Locate the cell with the specified text and output its (X, Y) center coordinate. 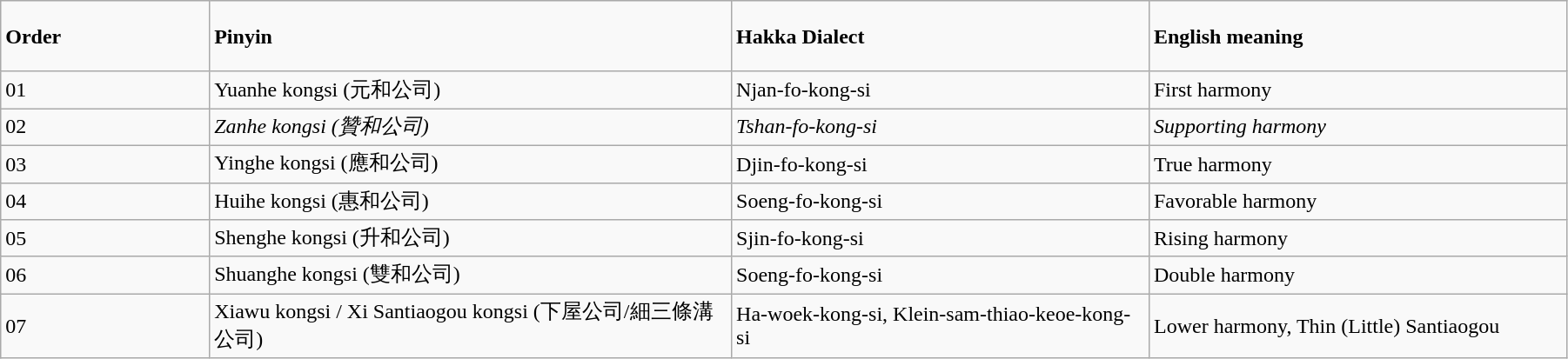
True harmony (1357, 163)
Rising harmony (1357, 238)
Hakka Dialect (941, 37)
Order (105, 37)
Pinyin (471, 37)
Djin-fo-kong-si (941, 163)
Supporting harmony (1357, 127)
05 (105, 238)
English meaning (1357, 37)
Huihe kongsi (惠和公司) (471, 202)
Njan-fo-kong-si (941, 90)
Favorable harmony (1357, 202)
Shuanghe kongsi (雙和公司) (471, 275)
04 (105, 202)
02 (105, 127)
06 (105, 275)
03 (105, 163)
Yuanhe kongsi (元和公司) (471, 90)
Yinghe kongsi (應和公司) (471, 163)
Tshan-fo-kong-si (941, 127)
Zanhe kongsi (贊和公司) (471, 127)
Ha-woek-kong-si, Klein-sam-thiao-keoe-kong-si (941, 326)
Sjin-fo-kong-si (941, 238)
Shenghe kongsi (升和公司) (471, 238)
07 (105, 326)
Double harmony (1357, 275)
First harmony (1357, 90)
Lower harmony, Thin (Little) Santiaogou (1357, 326)
Xiawu kongsi / Xi Santiaogou kongsi (下屋公司/細三條溝公司) (471, 326)
01 (105, 90)
